Extract the [x, y] coordinate from the center of the cell holding the provided text.  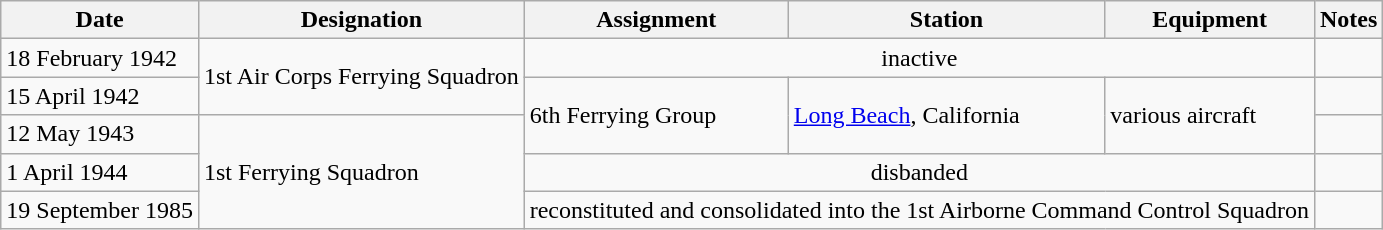
Long Beach, California [946, 115]
1st Ferrying Squadron [361, 172]
Notes [1348, 20]
6th Ferrying Group [656, 115]
19 September 1985 [100, 210]
18 February 1942 [100, 58]
disbanded [919, 172]
15 April 1942 [100, 96]
inactive [919, 58]
reconstituted and consolidated into the 1st Airborne Command Control Squadron [919, 210]
Designation [361, 20]
Station [946, 20]
Date [100, 20]
Equipment [1210, 20]
various aircraft [1210, 115]
Assignment [656, 20]
1 April 1944 [100, 172]
1st Air Corps Ferrying Squadron [361, 77]
12 May 1943 [100, 134]
